Return the [x, y] coordinate for the center point of the cell that contains the specified text.  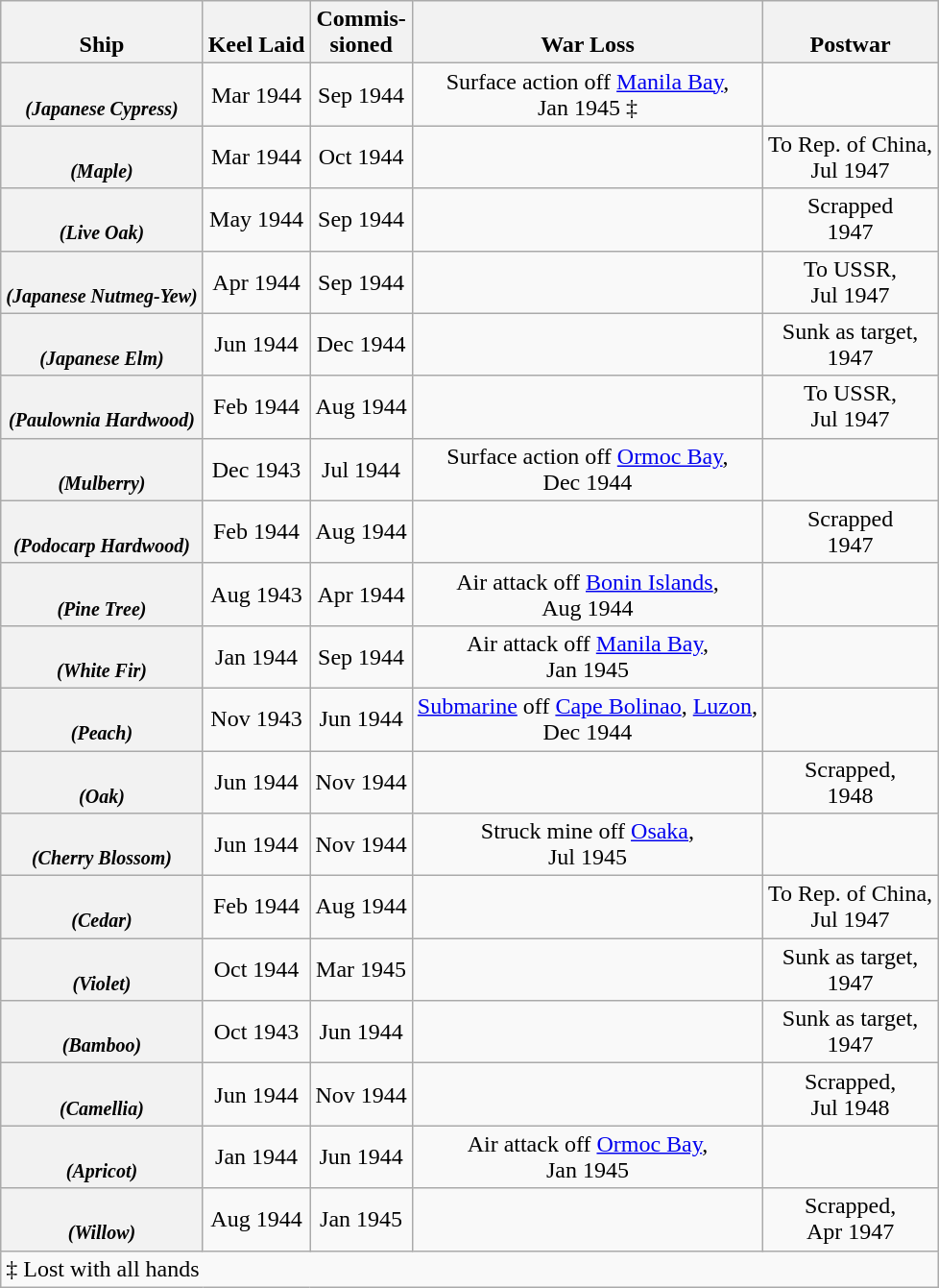
Keel Laid [256, 33]
(Peach) [102, 718]
May 1944 [256, 219]
(White Fir) [102, 657]
Surface action off Ormoc Bay,Dec 1944 [588, 469]
(Live Oak) [102, 219]
(Bamboo) [102, 1032]
Struck mine off Osaka,Jul 1945 [588, 845]
Nov 1943 [256, 718]
Mar 1945 [361, 970]
(Podocarp Hardwood) [102, 532]
(Cherry Blossom) [102, 845]
(Japanese Nutmeg-Yew) [102, 282]
Scrapped,Jul 1948 [851, 1095]
Ship [102, 33]
Scrapped,1948 [851, 782]
Postwar [851, 33]
Scrapped,Apr 1947 [851, 1220]
Commis-sioned [361, 33]
Submarine off Cape Bolinao, Luzon,Dec 1944 [588, 718]
(Japanese Cypress) [102, 94]
(Maple) [102, 158]
Jul 1944 [361, 469]
Dec 1943 [256, 469]
Jan 1945 [361, 1220]
(Japanese Elm) [102, 344]
(Camellia) [102, 1095]
War Loss [588, 33]
Oct 1943 [256, 1032]
Dec 1944 [361, 344]
(Oak) [102, 782]
(Pine Tree) [102, 594]
(Paulownia Hardwood) [102, 407]
‡ Lost with all hands [469, 1269]
Air attack off Manila Bay,Jan 1945 [588, 657]
Air attack off Bonin Islands,Aug 1944 [588, 594]
Air attack off Ormoc Bay,Jan 1945 [588, 1156]
(Mulberry) [102, 469]
Aug 1943 [256, 594]
Surface action off Manila Bay,Jan 1945 ‡ [588, 94]
(Willow) [102, 1220]
(Violet) [102, 970]
(Cedar) [102, 907]
(Apricot) [102, 1156]
